Find where the given text appears and provide that cell's center as [X, Y] coordinate. 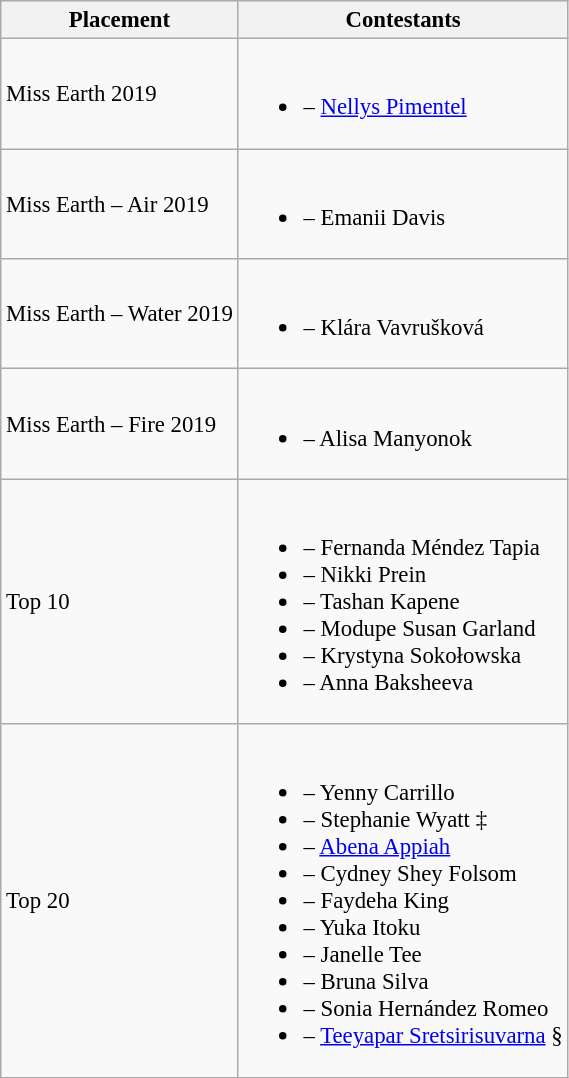
Miss Earth 2019 [120, 94]
– Klára Vavrušková [403, 314]
– Fernanda Méndez Tapia – Nikki Prein – Tashan Kapene – Modupe Susan Garland – Krystyna Sokołowska – Anna Baksheeva [403, 602]
Placement [120, 20]
Miss Earth – Fire 2019 [120, 424]
Top 20 [120, 900]
– Alisa Manyonok [403, 424]
Top 10 [120, 602]
Miss Earth – Water 2019 [120, 314]
– Nellys Pimentel [403, 94]
Contestants [403, 20]
Miss Earth – Air 2019 [120, 204]
– Emanii Davis [403, 204]
